Find where the given text appears and provide that cell's center as [X, Y] coordinate. 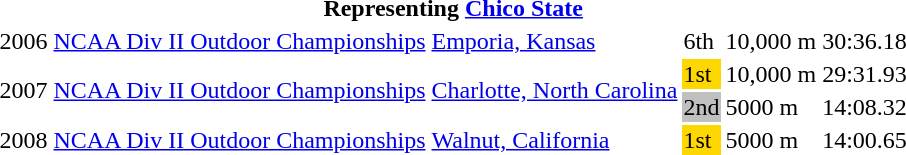
Charlotte, North Carolina [554, 90]
2nd [702, 107]
6th [702, 41]
Walnut, California [554, 140]
Emporia, Kansas [554, 41]
